Find where the given text appears and provide that cell's center as [x, y] coordinate. 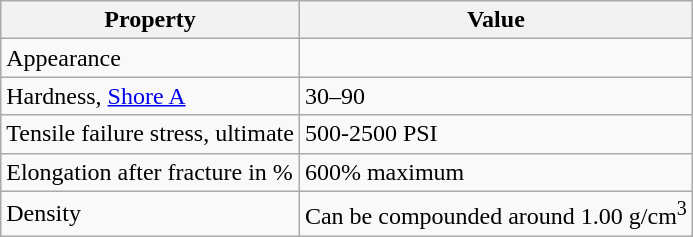
Elongation after fracture in % [150, 172]
600% maximum [496, 172]
Property [150, 20]
Tensile failure stress, ultimate [150, 134]
500-2500 PSI [496, 134]
Value [496, 20]
Hardness, Shore A [150, 96]
Appearance [150, 58]
Density [150, 214]
Can be compounded around 1.00 g/cm3 [496, 214]
30–90 [496, 96]
